For the text-containing cell, return its midpoint in (X, Y) coordinate format. 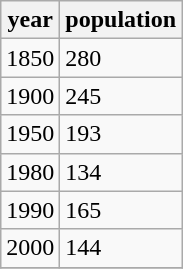
245 (121, 96)
1850 (30, 58)
year (30, 20)
population (121, 20)
134 (121, 172)
280 (121, 58)
2000 (30, 248)
165 (121, 210)
1980 (30, 172)
144 (121, 248)
1900 (30, 96)
1950 (30, 134)
1990 (30, 210)
193 (121, 134)
